Provide the (x, y) coordinate of the cell's center where the given text is located.  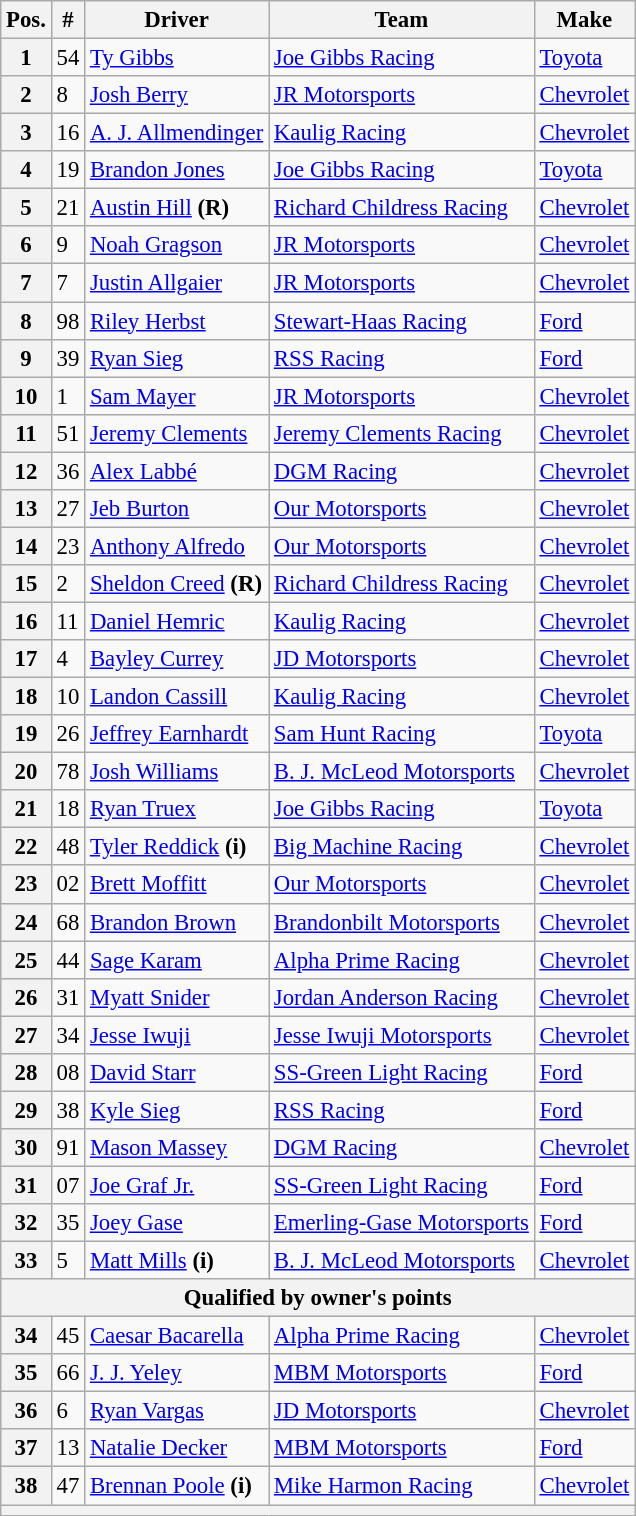
Ty Gibbs (177, 58)
Kyle Sieg (177, 1110)
Jesse Iwuji (177, 1035)
Emerling-Gase Motorsports (402, 1223)
Josh Berry (177, 95)
Caesar Bacarella (177, 1336)
David Starr (177, 1073)
30 (26, 1148)
39 (68, 358)
14 (26, 546)
Austin Hill (R) (177, 208)
07 (68, 1185)
Driver (177, 20)
68 (68, 922)
Matt Mills (i) (177, 1261)
28 (26, 1073)
12 (26, 471)
Mason Massey (177, 1148)
Jeremy Clements Racing (402, 433)
Brandon Jones (177, 170)
Brett Moffitt (177, 885)
Daniel Hemric (177, 621)
Alex Labbé (177, 471)
Sheldon Creed (R) (177, 584)
Jeb Burton (177, 509)
# (68, 20)
98 (68, 321)
22 (26, 847)
48 (68, 847)
J. J. Yeley (177, 1373)
54 (68, 58)
44 (68, 960)
Qualified by owner's points (318, 1298)
25 (26, 960)
Anthony Alfredo (177, 546)
Ryan Vargas (177, 1411)
29 (26, 1110)
37 (26, 1449)
17 (26, 659)
Ryan Truex (177, 809)
Natalie Decker (177, 1449)
Mike Harmon Racing (402, 1486)
45 (68, 1336)
Stewart-Haas Racing (402, 321)
02 (68, 885)
Joe Graf Jr. (177, 1185)
Brandon Brown (177, 922)
Bayley Currey (177, 659)
Pos. (26, 20)
Big Machine Racing (402, 847)
Brandonbilt Motorsports (402, 922)
Tyler Reddick (i) (177, 847)
Jeffrey Earnhardt (177, 734)
Ryan Sieg (177, 358)
Jesse Iwuji Motorsports (402, 1035)
Jordan Anderson Racing (402, 997)
Brennan Poole (i) (177, 1486)
91 (68, 1148)
32 (26, 1223)
Landon Cassill (177, 697)
Make (584, 20)
Joey Gase (177, 1223)
24 (26, 922)
78 (68, 772)
Sage Karam (177, 960)
15 (26, 584)
66 (68, 1373)
3 (26, 133)
Sam Mayer (177, 396)
Justin Allgaier (177, 283)
Riley Herbst (177, 321)
33 (26, 1261)
Josh Williams (177, 772)
47 (68, 1486)
20 (26, 772)
Myatt Snider (177, 997)
A. J. Allmendinger (177, 133)
Team (402, 20)
51 (68, 433)
Jeremy Clements (177, 433)
08 (68, 1073)
Sam Hunt Racing (402, 734)
Noah Gragson (177, 245)
